For the text-containing cell, return its midpoint in (X, Y) coordinate format. 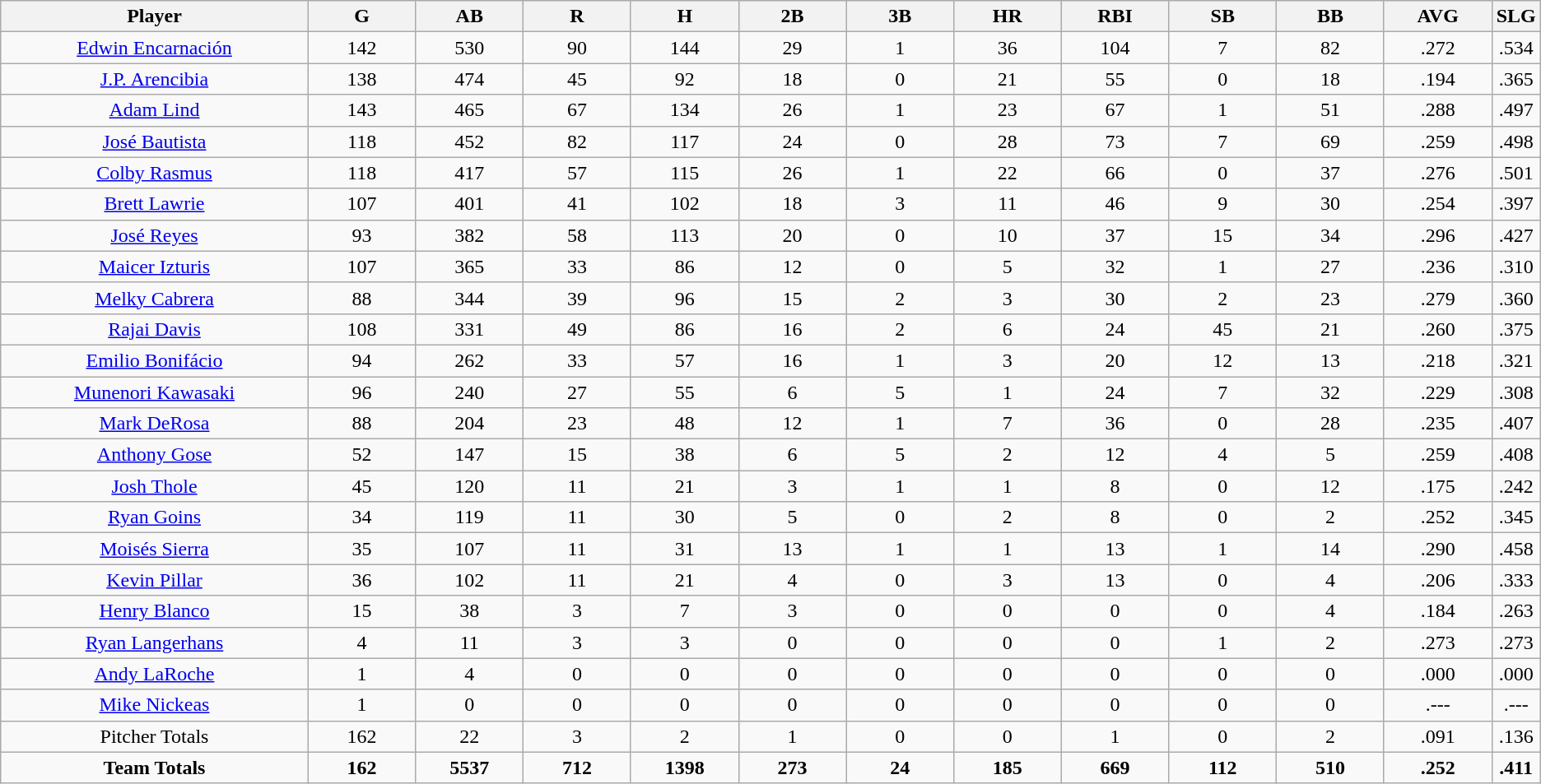
.308 (1516, 392)
.206 (1437, 580)
66 (1115, 173)
SB (1223, 16)
112 (1223, 768)
.333 (1516, 580)
104 (1115, 48)
3B (901, 16)
143 (362, 110)
530 (469, 48)
José Reyes (155, 235)
382 (469, 235)
Mike Nickeas (155, 705)
.260 (1437, 329)
344 (469, 298)
Edwin Encarnación (155, 48)
119 (469, 517)
.407 (1516, 424)
.408 (1516, 455)
35 (362, 549)
.534 (1516, 48)
Josh Thole (155, 486)
.310 (1516, 267)
RBI (1115, 16)
.288 (1437, 110)
.501 (1516, 173)
58 (578, 235)
J.P. Arencibia (155, 79)
Andy LaRoche (155, 674)
138 (362, 79)
Maicer Izturis (155, 267)
Pitcher Totals (155, 736)
120 (469, 486)
48 (685, 424)
.263 (1516, 611)
29 (792, 48)
712 (578, 768)
69 (1330, 141)
.229 (1437, 392)
90 (578, 48)
134 (685, 110)
452 (469, 141)
Kevin Pillar (155, 580)
Henry Blanco (155, 611)
Rajai Davis (155, 329)
Moisés Sierra (155, 549)
49 (578, 329)
10 (1008, 235)
39 (578, 298)
Adam Lind (155, 110)
H (685, 16)
113 (685, 235)
HR (1008, 16)
.279 (1437, 298)
417 (469, 173)
Player (155, 16)
AB (469, 16)
.411 (1516, 768)
.242 (1516, 486)
.218 (1437, 360)
41 (578, 204)
.136 (1516, 736)
.276 (1437, 173)
.272 (1437, 48)
Melky Cabrera (155, 298)
.296 (1437, 235)
474 (469, 79)
.236 (1437, 267)
Team Totals (155, 768)
.498 (1516, 141)
142 (362, 48)
R (578, 16)
.497 (1516, 110)
BB (1330, 16)
73 (1115, 141)
.345 (1516, 517)
Brett Lawrie (155, 204)
31 (685, 549)
AVG (1437, 16)
.290 (1437, 549)
510 (1330, 768)
5537 (469, 768)
273 (792, 768)
401 (469, 204)
93 (362, 235)
.360 (1516, 298)
9 (1223, 204)
92 (685, 79)
Ryan Langerhans (155, 643)
14 (1330, 549)
.427 (1516, 235)
365 (469, 267)
.365 (1516, 79)
108 (362, 329)
.375 (1516, 329)
2B (792, 16)
.184 (1437, 611)
Colby Rasmus (155, 173)
Mark DeRosa (155, 424)
94 (362, 360)
115 (685, 173)
.194 (1437, 79)
1398 (685, 768)
185 (1008, 768)
51 (1330, 110)
Munenori Kawasaki (155, 392)
SLG (1516, 16)
.397 (1516, 204)
117 (685, 141)
.091 (1437, 736)
.321 (1516, 360)
José Bautista (155, 141)
262 (469, 360)
.175 (1437, 486)
144 (685, 48)
Emilio Bonifácio (155, 360)
Ryan Goins (155, 517)
204 (469, 424)
240 (469, 392)
Anthony Gose (155, 455)
.458 (1516, 549)
669 (1115, 768)
.254 (1437, 204)
46 (1115, 204)
52 (362, 455)
331 (469, 329)
465 (469, 110)
G (362, 16)
.235 (1437, 424)
147 (469, 455)
